Return [X, Y] of the center of cell containing provided text 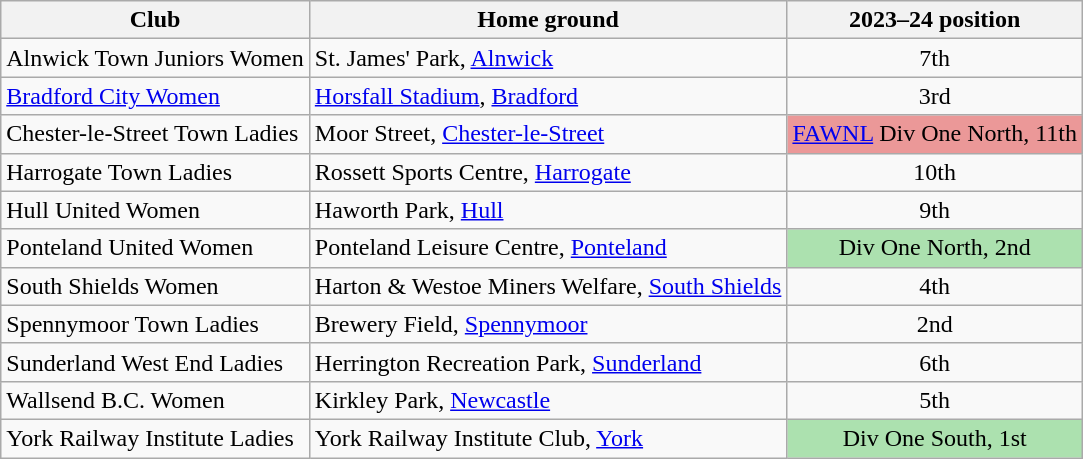
Div One North, 2nd [935, 248]
Home ground [548, 20]
Ponteland United Women [156, 248]
South Shields Women [156, 286]
Hull United Women [156, 210]
Harrogate Town Ladies [156, 172]
5th [935, 400]
Rossett Sports Centre, Harrogate [548, 172]
Herrington Recreation Park, Sunderland [548, 362]
6th [935, 362]
Moor Street, Chester-le-Street [548, 134]
York Railway Institute Ladies [156, 438]
Kirkley Park, Newcastle [548, 400]
Harton & Westoe Miners Welfare, South Shields [548, 286]
7th [935, 58]
10th [935, 172]
FAWNL Div One North, 11th [935, 134]
York Railway Institute Club, York [548, 438]
Spennymoor Town Ladies [156, 324]
St. James' Park, Alnwick [548, 58]
Alnwick Town Juniors Women [156, 58]
Chester-le-Street Town Ladies [156, 134]
4th [935, 286]
2nd [935, 324]
Club [156, 20]
Bradford City Women [156, 96]
Horsfall Stadium, Bradford [548, 96]
Wallsend B.C. Women [156, 400]
9th [935, 210]
Sunderland West End Ladies [156, 362]
2023–24 position [935, 20]
Div One South, 1st [935, 438]
Ponteland Leisure Centre, Ponteland [548, 248]
3rd [935, 96]
Haworth Park, Hull [548, 210]
Brewery Field, Spennymoor [548, 324]
